Locate the cell with the specified text and output its (X, Y) center coordinate. 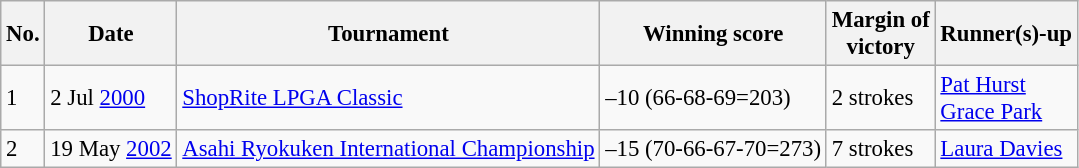
No. (23, 34)
Laura Davies (1006, 149)
ShopRite LPGA Classic (388, 98)
7 strokes (880, 149)
Winning score (714, 34)
2 (23, 149)
Margin ofvictory (880, 34)
Pat Hurst Grace Park (1006, 98)
19 May 2002 (111, 149)
Asahi Ryokuken International Championship (388, 149)
Tournament (388, 34)
Date (111, 34)
–10 (66-68-69=203) (714, 98)
2 Jul 2000 (111, 98)
–15 (70-66-67-70=273) (714, 149)
2 strokes (880, 98)
Runner(s)-up (1006, 34)
1 (23, 98)
